Provide the (x, y) coordinate of the cell's center where the given text is located.  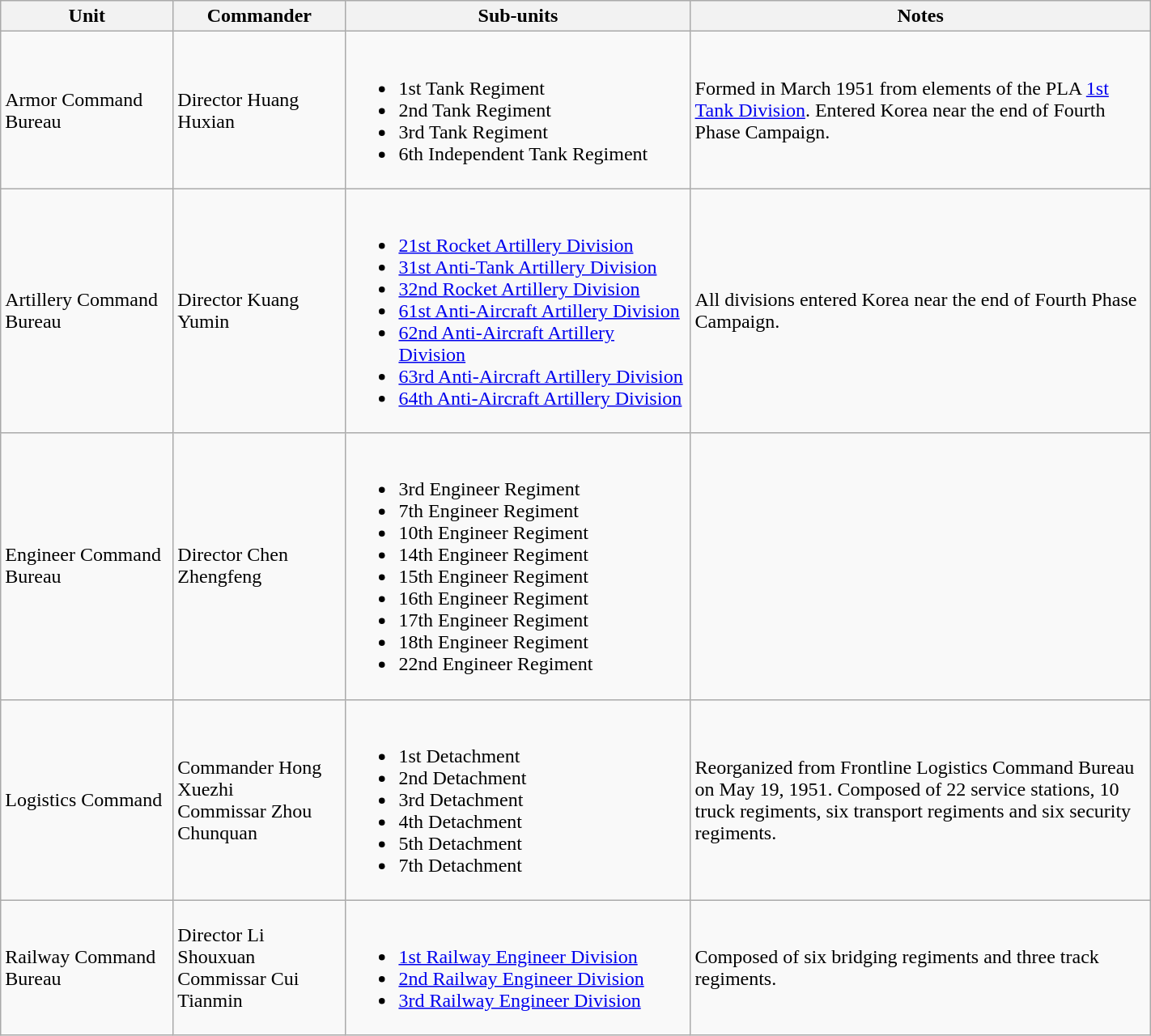
Engineer Command Bureau (87, 567)
Composed of six bridging regiments and three track regiments. (920, 968)
Notes (920, 16)
Director Kuang Yumin (259, 311)
Artillery Command Bureau (87, 311)
Formed in March 1951 from elements of the PLA 1st Tank Division. Entered Korea near the end of Fourth Phase Campaign. (920, 110)
1st Detachment2nd Detachment3rd Detachment4th Detachment5th Detachment7th Detachment (518, 800)
Logistics Command (87, 800)
1st Tank Regiment2nd Tank Regiment3rd Tank Regiment6th Independent Tank Regiment (518, 110)
Sub-units (518, 16)
Director Huang Huxian (259, 110)
Armor Command Bureau (87, 110)
Unit (87, 16)
Railway Command Bureau (87, 968)
Director Li ShouxuanCommissar Cui Tianmin (259, 968)
All divisions entered Korea near the end of Fourth Phase Campaign. (920, 311)
Commander (259, 16)
Director Chen Zhengfeng (259, 567)
1st Railway Engineer Division2nd Railway Engineer Division3rd Railway Engineer Division (518, 968)
Commander Hong XuezhiCommissar Zhou Chunquan (259, 800)
